For the text-containing cell, return its midpoint in (x, y) coordinate format. 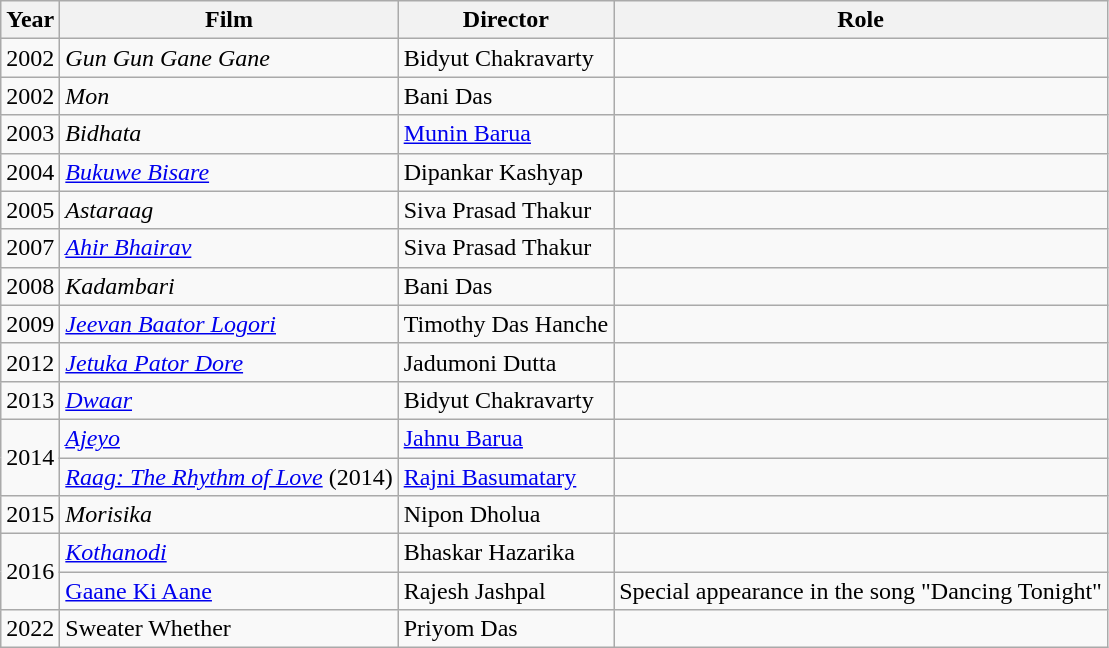
Astaraag (229, 210)
2022 (30, 629)
Sweater Whether (229, 629)
Dipankar Kashyap (506, 172)
2015 (30, 515)
Jahnu Barua (506, 438)
2014 (30, 457)
2007 (30, 248)
2013 (30, 400)
2003 (30, 134)
Kothanodi (229, 553)
2012 (30, 362)
2005 (30, 210)
Timothy Das Hanche (506, 324)
Raag: The Rhythm of Love (2014) (229, 477)
Director (506, 20)
2008 (30, 286)
Jadumoni Dutta (506, 362)
Bhaskar Hazarika (506, 553)
Film (229, 20)
Priyom Das (506, 629)
Mon (229, 96)
Bukuwe Bisare (229, 172)
Morisika (229, 515)
Dwaar (229, 400)
Jetuka Pator Dore (229, 362)
Ajeyo (229, 438)
Year (30, 20)
Role (861, 20)
Special appearance in the song "Dancing Tonight" (861, 591)
Ahir Bhairav (229, 248)
Jeevan Baator Logori (229, 324)
2016 (30, 572)
Rajni Basumatary (506, 477)
Munin Barua (506, 134)
Kadambari (229, 286)
Nipon Dholua (506, 515)
2004 (30, 172)
Gun Gun Gane Gane (229, 58)
Gaane Ki Aane (229, 591)
2009 (30, 324)
Rajesh Jashpal (506, 591)
Bidhata (229, 134)
